Return [X, Y] of the center of cell containing provided text 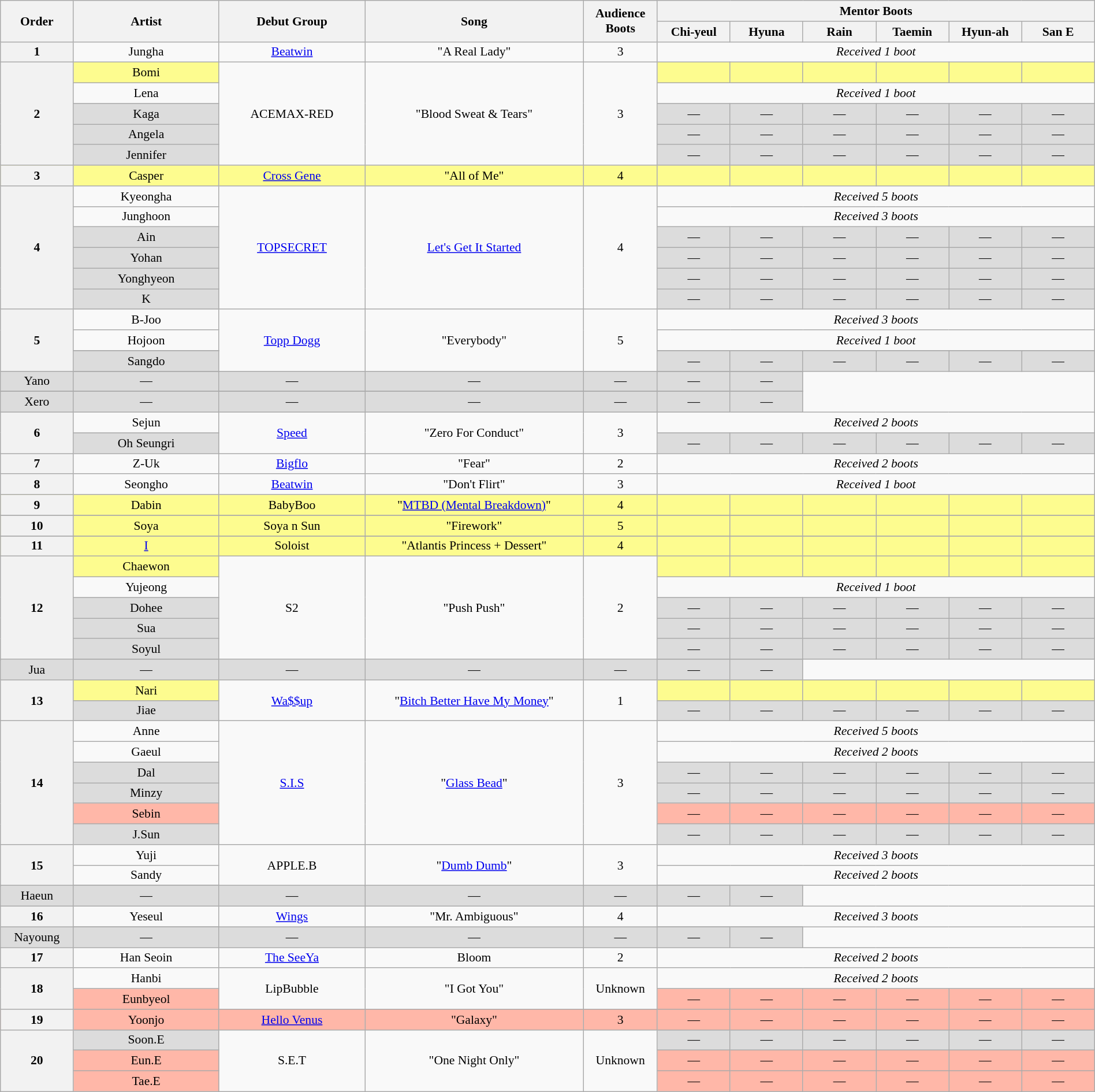
Hojoon [146, 340]
11 [37, 546]
Yonghyeon [146, 278]
Topp Dogg [292, 341]
"Fear" [475, 464]
Speed [292, 433]
San E [1058, 32]
Bomi [146, 73]
Soon.E [146, 1040]
12 [37, 608]
Lena [146, 94]
Yoonjo [146, 1020]
Sangdo [146, 361]
Hanbi [146, 979]
Seongho [146, 485]
Gaeul [146, 752]
"Firework" [475, 526]
Nayoung [37, 937]
K [146, 299]
6 [37, 433]
Hello Venus [292, 1020]
Cross Gene [292, 176]
Song [475, 21]
Let's Get It Started [475, 248]
"Everybody" [475, 341]
Angela [146, 135]
Dabin [146, 505]
APPLE.B [292, 866]
Xero [37, 402]
20 [37, 1061]
Taemin [912, 32]
18 [37, 989]
Soloist [292, 546]
Sebin [146, 814]
Chaewon [146, 567]
Chi-yeul [694, 32]
Rain [839, 32]
J.Sun [146, 834]
Jua [37, 670]
Dal [146, 772]
LipBubble [292, 989]
Jungha [146, 52]
10 [37, 526]
Yohan [146, 258]
The SeeYa [292, 958]
8 [37, 485]
"Push Push" [475, 608]
Tae.E [146, 1082]
Jiae [146, 711]
Order [37, 21]
Wa$$up [292, 700]
15 [37, 866]
Dohee [146, 608]
Bloom [475, 958]
Han Seoin [146, 958]
9 [37, 505]
Hyun-ah [985, 32]
Debut Group [292, 21]
"Mr. Ambiguous" [475, 917]
S.I.S [292, 783]
"Bitch Better Have My Money" [475, 700]
Minzy [146, 793]
"One Night Only" [475, 1061]
Eunbyeol [146, 999]
Ain [146, 237]
Kyeongha [146, 196]
"Blood Sweat & Tears" [475, 114]
14 [37, 783]
"All of Me" [475, 176]
Haeun [37, 896]
"Don't Flirt" [475, 485]
"Galaxy" [475, 1020]
16 [37, 917]
S2 [292, 608]
Jennifer [146, 155]
"MTBD (Mental Breakdown)" [475, 505]
Wings [292, 917]
"I Got You" [475, 989]
Yeseul [146, 917]
Nari [146, 690]
BabyBoo [292, 505]
Sandy [146, 875]
Eun.E [146, 1061]
Soyul [146, 649]
Z-Uk [146, 464]
Mentor Boots [876, 11]
Soya n Sun [292, 526]
7 [37, 464]
Anne [146, 731]
17 [37, 958]
I [146, 546]
S.E.T [292, 1061]
Kaga [146, 114]
B-Joo [146, 320]
Oh Seungri [146, 443]
13 [37, 700]
Soya [146, 526]
ACEMAX-RED [292, 114]
"Zero For Conduct" [475, 433]
Casper [146, 176]
Sua [146, 629]
Junghoon [146, 217]
"Atlantis Princess + Dessert" [475, 546]
"Glass Bead" [475, 783]
Yano [37, 381]
"Dumb Dumb" [475, 866]
19 [37, 1020]
Bigflo [292, 464]
Artist [146, 21]
Yujeong [146, 588]
Yuji [146, 855]
Sejun [146, 423]
"A Real Lady" [475, 52]
Hyuna [766, 32]
Audience Boots [620, 21]
TOPSECRET [292, 248]
